Detect which cell encompasses the target text, then output its (X, Y) center coordinate. 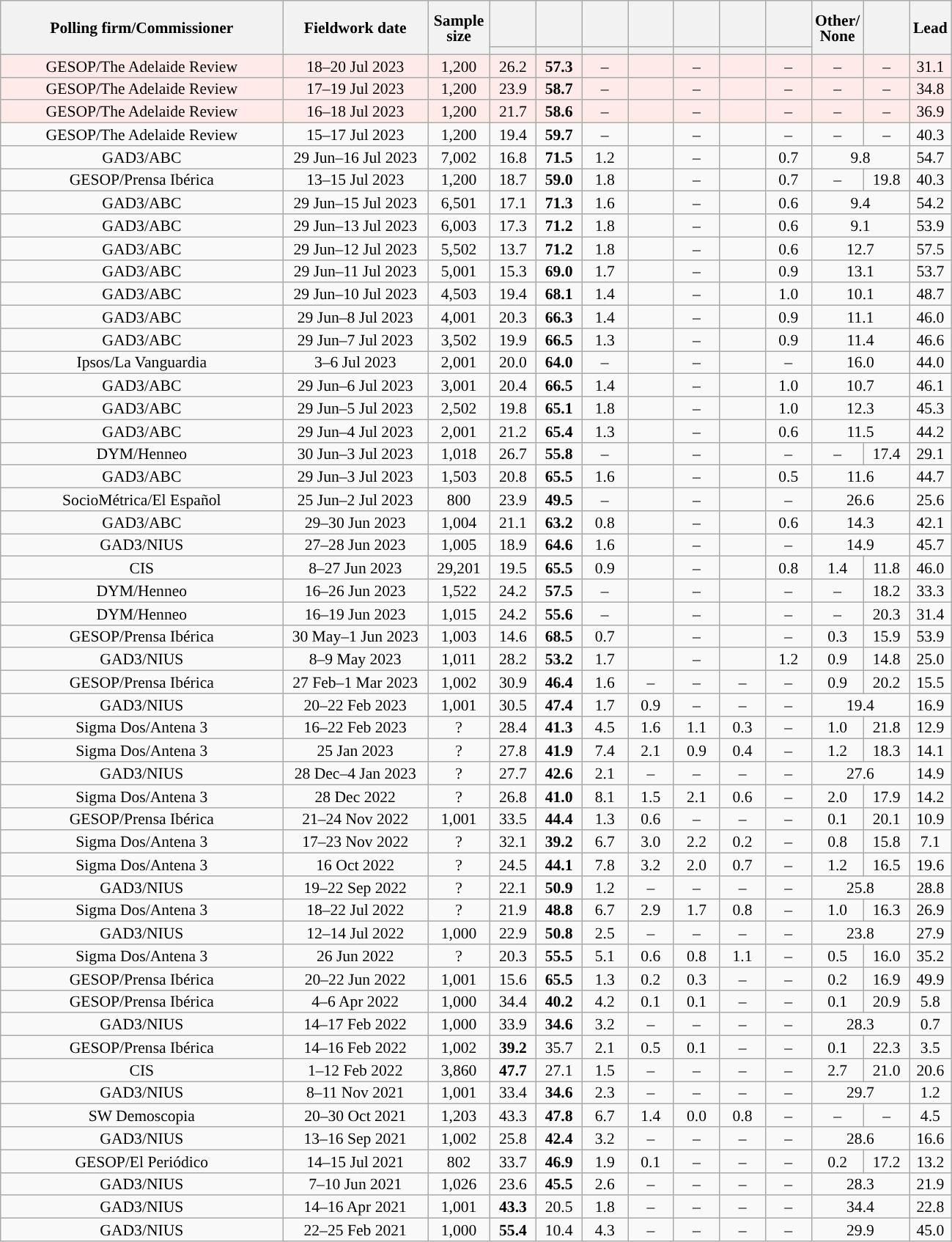
28 Dec 2022 (355, 796)
17.1 (513, 202)
7,002 (459, 157)
55.4 (513, 1230)
47.4 (558, 705)
45.3 (931, 408)
23.6 (513, 1183)
4.2 (605, 1002)
26.9 (931, 911)
3,860 (459, 1070)
4,503 (459, 295)
49.5 (558, 500)
26 Jun 2022 (355, 956)
20.9 (887, 1002)
6,501 (459, 202)
Lead (931, 28)
27.7 (513, 773)
29.9 (860, 1230)
18–20 Jul 2023 (355, 66)
10.9 (931, 818)
45.7 (931, 545)
8–11 Nov 2021 (355, 1092)
1,203 (459, 1116)
41.0 (558, 796)
11.4 (860, 340)
3–6 Jul 2023 (355, 362)
25 Jun–2 Jul 2023 (355, 500)
48.7 (931, 295)
GESOP/El Periódico (142, 1161)
22–25 Feb 2021 (355, 1230)
2.7 (837, 1070)
15.5 (931, 682)
29 Jun–4 Jul 2023 (355, 431)
0.4 (743, 751)
5,001 (459, 271)
21.7 (513, 111)
16.6 (931, 1138)
14–16 Feb 2022 (355, 1047)
21.8 (887, 727)
59.7 (558, 135)
29 Jun–7 Jul 2023 (355, 340)
12–14 Jul 2022 (355, 933)
13.2 (931, 1161)
6,003 (459, 226)
20.6 (931, 1070)
33.3 (931, 591)
Other/None (837, 28)
33.7 (513, 1161)
46.1 (931, 386)
27.6 (860, 773)
18.9 (513, 545)
29 Jun–6 Jul 2023 (355, 386)
13.1 (860, 271)
28.6 (860, 1138)
33.4 (513, 1092)
28 Dec–4 Jan 2023 (355, 773)
2,502 (459, 408)
40.2 (558, 1002)
27–28 Jun 2023 (355, 545)
SW Demoscopia (142, 1116)
2.9 (651, 911)
11.1 (860, 317)
50.8 (558, 933)
14–17 Feb 2022 (355, 1025)
21–24 Nov 2022 (355, 818)
7.8 (605, 865)
3,502 (459, 340)
44.0 (931, 362)
Sample size (459, 28)
27 Feb–1 Mar 2023 (355, 682)
54.2 (931, 202)
21.0 (887, 1070)
33.5 (513, 818)
1,004 (459, 522)
9.4 (860, 202)
1–12 Feb 2022 (355, 1070)
5,502 (459, 248)
54.7 (931, 157)
46.9 (558, 1161)
31.4 (931, 613)
23.8 (860, 933)
29,201 (459, 567)
14.6 (513, 636)
36.9 (931, 111)
8.1 (605, 796)
15.6 (513, 978)
44.2 (931, 431)
26.7 (513, 453)
802 (459, 1161)
20.2 (887, 682)
8–9 May 2023 (355, 660)
28.2 (513, 660)
13.7 (513, 248)
10.1 (860, 295)
18.3 (887, 751)
1,503 (459, 477)
17.3 (513, 226)
35.2 (931, 956)
26.2 (513, 66)
30 May–1 Jun 2023 (355, 636)
SocioMétrica/El Español (142, 500)
7.1 (931, 842)
27.8 (513, 751)
17–23 Nov 2022 (355, 842)
26.8 (513, 796)
55.5 (558, 956)
22.3 (887, 1047)
5.8 (931, 1002)
65.4 (558, 431)
15.9 (887, 636)
16–18 Jul 2023 (355, 111)
25.6 (931, 500)
29 Jun–15 Jul 2023 (355, 202)
29 Jun–13 Jul 2023 (355, 226)
42.6 (558, 773)
22.1 (513, 887)
29 Jun–11 Jul 2023 (355, 271)
44.1 (558, 865)
68.5 (558, 636)
31.1 (931, 66)
16.3 (887, 911)
20–22 Feb 2023 (355, 705)
64.0 (558, 362)
Ipsos/La Vanguardia (142, 362)
22.9 (513, 933)
14.2 (931, 796)
3,001 (459, 386)
44.4 (558, 818)
55.6 (558, 613)
1,003 (459, 636)
11.5 (860, 431)
7.4 (605, 751)
17.2 (887, 1161)
42.1 (931, 522)
42.4 (558, 1138)
15.3 (513, 271)
49.9 (931, 978)
29 Jun–5 Jul 2023 (355, 408)
41.3 (558, 727)
22.8 (931, 1207)
12.7 (860, 248)
Polling firm/Commissioner (142, 28)
14.3 (860, 522)
24.5 (513, 865)
19–22 Sep 2022 (355, 887)
55.8 (558, 453)
59.0 (558, 180)
41.9 (558, 751)
30.9 (513, 682)
2.5 (605, 933)
20.8 (513, 477)
15.8 (887, 842)
16–22 Feb 2023 (355, 727)
45.0 (931, 1230)
14.8 (887, 660)
53.7 (931, 271)
Fieldwork date (355, 28)
16.8 (513, 157)
21.1 (513, 522)
4,001 (459, 317)
14–15 Jul 2021 (355, 1161)
17.9 (887, 796)
20.4 (513, 386)
20–22 Jun 2022 (355, 978)
71.5 (558, 157)
16–19 Jun 2023 (355, 613)
25 Jan 2023 (355, 751)
20–30 Oct 2021 (355, 1116)
50.9 (558, 887)
21.2 (513, 431)
63.2 (558, 522)
46.4 (558, 682)
19.5 (513, 567)
48.8 (558, 911)
9.8 (860, 157)
71.3 (558, 202)
800 (459, 500)
8–27 Jun 2023 (355, 567)
19.6 (931, 865)
10.7 (860, 386)
27.9 (931, 933)
19.9 (513, 340)
13–15 Jul 2023 (355, 180)
4.3 (605, 1230)
47.7 (513, 1070)
20.0 (513, 362)
33.9 (513, 1025)
1,522 (459, 591)
3.0 (651, 842)
10.4 (558, 1230)
44.7 (931, 477)
2.2 (696, 842)
9.1 (860, 226)
1,011 (459, 660)
32.1 (513, 842)
18–22 Jul 2022 (355, 911)
45.5 (558, 1183)
1,015 (459, 613)
0.0 (696, 1116)
12.9 (931, 727)
30.5 (513, 705)
17–19 Jul 2023 (355, 88)
34.8 (931, 88)
58.6 (558, 111)
29 Jun–8 Jul 2023 (355, 317)
2.3 (605, 1092)
26.6 (860, 500)
68.1 (558, 295)
28.8 (931, 887)
69.0 (558, 271)
14–16 Apr 2021 (355, 1207)
30 Jun–3 Jul 2023 (355, 453)
46.6 (931, 340)
28.4 (513, 727)
65.1 (558, 408)
58.7 (558, 88)
25.0 (931, 660)
12.3 (860, 408)
1,005 (459, 545)
29 Jun–12 Jul 2023 (355, 248)
18.7 (513, 180)
18.2 (887, 591)
14.1 (931, 751)
29.1 (931, 453)
2.6 (605, 1183)
20.5 (558, 1207)
29 Jun–10 Jul 2023 (355, 295)
66.3 (558, 317)
29–30 Jun 2023 (355, 522)
16 Oct 2022 (355, 865)
11.8 (887, 567)
11.6 (860, 477)
57.3 (558, 66)
1.9 (605, 1161)
4–6 Apr 2022 (355, 1002)
1,018 (459, 453)
17.4 (887, 453)
27.1 (558, 1070)
13–16 Sep 2021 (355, 1138)
16.5 (887, 865)
3.5 (931, 1047)
7–10 Jun 2021 (355, 1183)
1,026 (459, 1183)
47.8 (558, 1116)
16–26 Jun 2023 (355, 591)
20.1 (887, 818)
53.2 (558, 660)
29 Jun–3 Jul 2023 (355, 477)
35.7 (558, 1047)
5.1 (605, 956)
15–17 Jul 2023 (355, 135)
64.6 (558, 545)
29.7 (860, 1092)
29 Jun–16 Jul 2023 (355, 157)
